Provide the [x, y] coordinate of the cell's center where the given text is located.  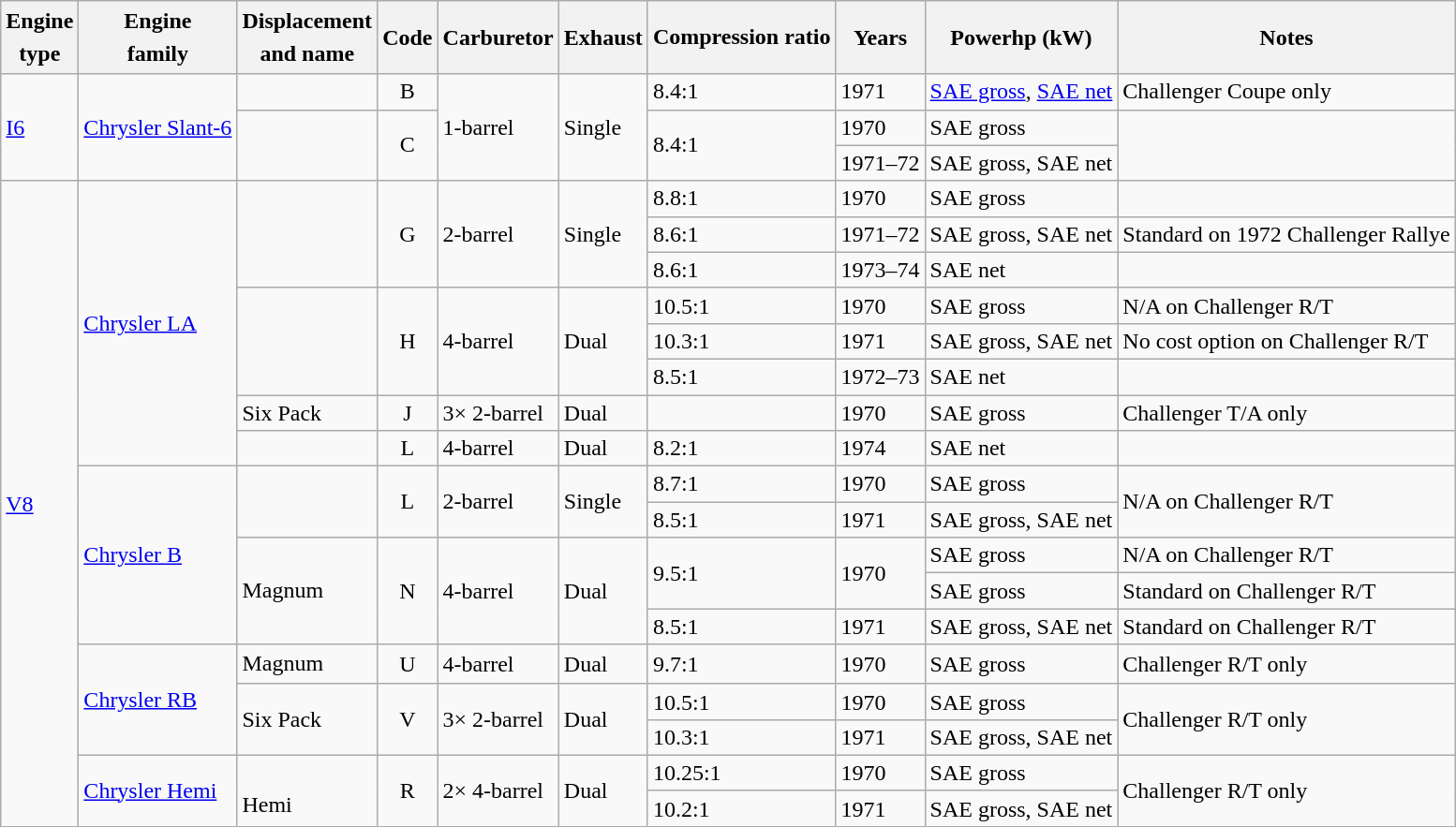
Notes [1286, 37]
1-barrel [498, 127]
R [408, 790]
9.5:1 [742, 573]
Challenger Coupe only [1286, 92]
1973–74 [881, 270]
1974 [881, 449]
Hemi [307, 790]
Chrysler Hemi [157, 790]
V [408, 719]
B [408, 92]
U [408, 664]
10.2:1 [742, 808]
N [408, 591]
Powerhp (kW) [1021, 37]
No cost option on Challenger R/T [1286, 341]
Chrysler RB [157, 700]
C [408, 145]
8.7:1 [742, 484]
Compression ratio [742, 37]
Challenger T/A only [1286, 413]
9.7:1 [742, 664]
Chrysler B [157, 555]
Code [408, 37]
2× 4-barrel [498, 790]
Enginetype [39, 37]
10.25:1 [742, 773]
G [408, 234]
Enginefamily [157, 37]
8.8:1 [742, 199]
1972–73 [881, 377]
Exhaust [603, 37]
H [408, 341]
Chrysler Slant-6 [157, 127]
I6 [39, 127]
Carburetor [498, 37]
J [408, 413]
Standard on 1972 Challenger Rallye [1286, 234]
Years [881, 37]
Displacementand name [307, 37]
Chrysler LA [157, 323]
V8 [39, 504]
8.2:1 [742, 449]
